Detect which cell encompasses the target text, then output its (X, Y) center coordinate. 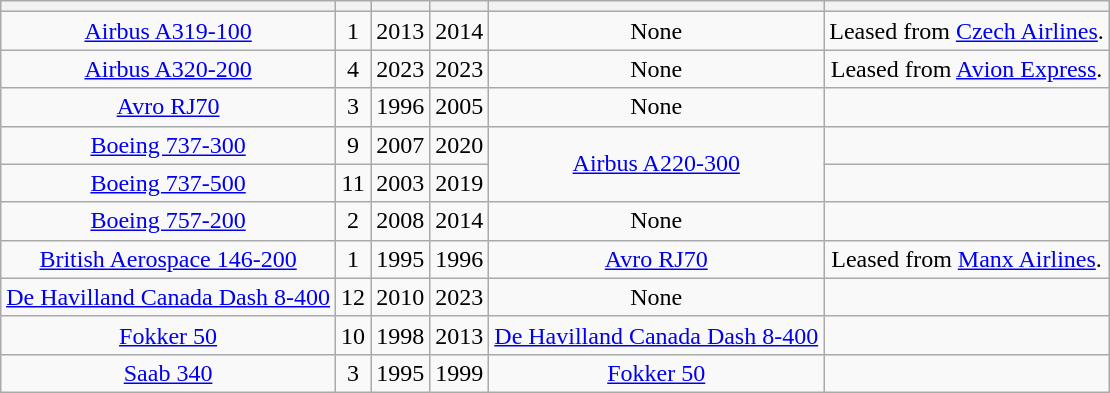
Boeing 757-200 (168, 221)
12 (354, 297)
2 (354, 221)
Airbus A220-300 (656, 164)
Airbus A319-100 (168, 31)
2020 (460, 145)
2019 (460, 183)
Leased from Czech Airlines. (967, 31)
Leased from Avion Express. (967, 69)
10 (354, 335)
2010 (400, 297)
2007 (400, 145)
1999 (460, 373)
2005 (460, 107)
2003 (400, 183)
1998 (400, 335)
Boeing 737-300 (168, 145)
9 (354, 145)
Leased from Manx Airlines. (967, 259)
British Aerospace 146-200 (168, 259)
Airbus A320-200 (168, 69)
2008 (400, 221)
Boeing 737-500 (168, 183)
4 (354, 69)
Saab 340 (168, 373)
11 (354, 183)
